For the text-containing cell, return its midpoint in (x, y) coordinate format. 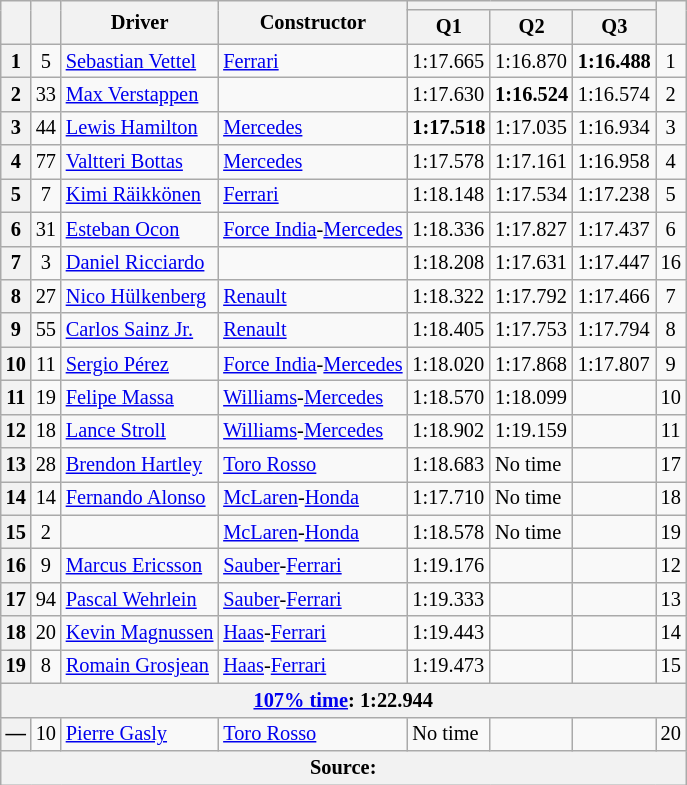
Valtteri Bottas (140, 162)
1:18.405 (448, 330)
1:18.336 (448, 229)
Sergio Pérez (140, 364)
Nico Hülkenberg (140, 296)
1:17.447 (614, 263)
1:17.578 (448, 162)
77 (46, 162)
31 (46, 229)
Pierre Gasly (140, 734)
1:19.176 (448, 565)
Source: (344, 767)
1:16.574 (614, 94)
1:19.159 (532, 431)
1:18.020 (448, 364)
107% time: 1:22.944 (344, 700)
1:17.807 (614, 364)
Carlos Sainz Jr. (140, 330)
Kimi Räikkönen (140, 195)
1:17.437 (614, 229)
1:17.665 (448, 61)
94 (46, 599)
1:16.488 (614, 61)
44 (46, 128)
1:18.208 (448, 263)
Kevin Magnussen (140, 633)
Pascal Wehrlein (140, 599)
— (16, 734)
33 (46, 94)
1:18.099 (532, 397)
Romain Grosjean (140, 666)
28 (46, 465)
1:16.958 (614, 162)
1:17.518 (448, 128)
Brendon Hartley (140, 465)
Daniel Ricciardo (140, 263)
1:17.753 (532, 330)
1:17.794 (614, 330)
1:17.630 (448, 94)
Constructor (312, 22)
1:17.792 (532, 296)
1:19.473 (448, 666)
1:17.035 (532, 128)
Q2 (532, 27)
1:18.570 (448, 397)
Max Verstappen (140, 94)
1:17.534 (532, 195)
1:18.578 (448, 532)
1:17.161 (532, 162)
1:17.238 (614, 195)
Fernando Alonso (140, 498)
27 (46, 296)
1:17.631 (532, 263)
Felipe Massa (140, 397)
1:17.868 (532, 364)
Q1 (448, 27)
55 (46, 330)
1:16.870 (532, 61)
1:16.524 (532, 94)
Q3 (614, 27)
Lewis Hamilton (140, 128)
1:18.683 (448, 465)
Driver (140, 22)
Marcus Ericsson (140, 565)
Sebastian Vettel (140, 61)
Esteban Ocon (140, 229)
1:17.466 (614, 296)
1:18.148 (448, 195)
1:19.333 (448, 599)
1:19.443 (448, 633)
1:16.934 (614, 128)
1:17.827 (532, 229)
1:18.322 (448, 296)
Lance Stroll (140, 431)
1:18.902 (448, 431)
1:17.710 (448, 498)
